Detect which cell encompasses the target text, then output its (x, y) center coordinate. 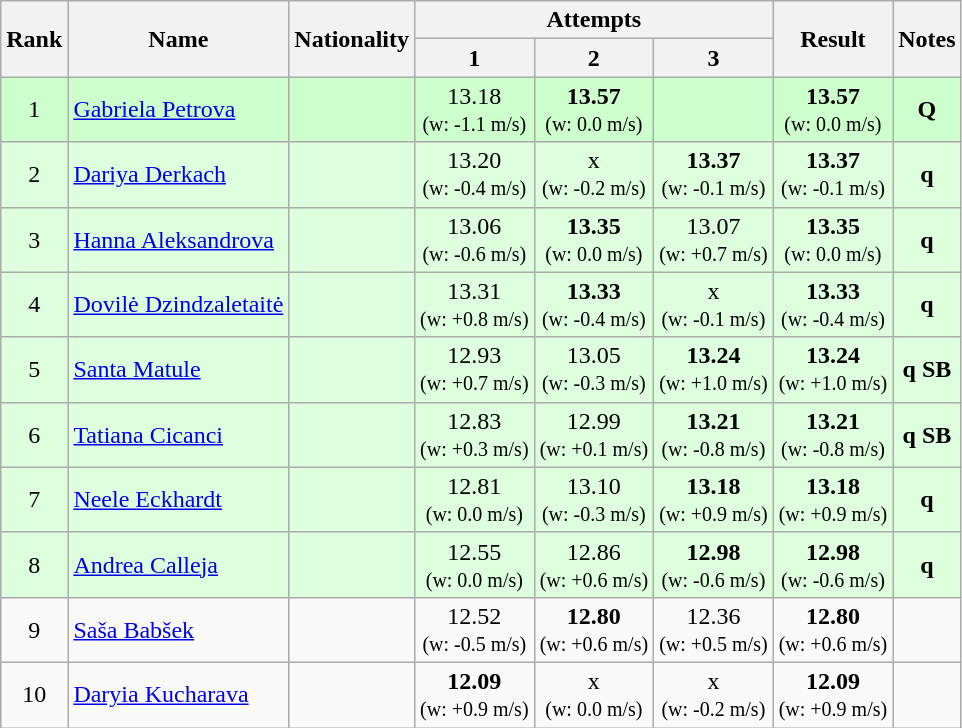
13.06 (w: -0.6 m/s) (475, 240)
7 (34, 500)
Dovilė Dzindzaletaitė (178, 304)
x (w: 0.0 m/s) (594, 694)
5 (34, 370)
Attempts (594, 20)
Q (927, 110)
13.18 (w: -1.1 m/s) (475, 110)
12.55 (w: 0.0 m/s) (475, 564)
6 (34, 434)
Hanna Aleksandrova (178, 240)
Name (178, 39)
Gabriela Petrova (178, 110)
Nationality (352, 39)
Notes (927, 39)
13.05 (w: -0.3 m/s) (594, 370)
Andrea Calleja (178, 564)
Tatiana Cicanci (178, 434)
13.20 (w: -0.4 m/s) (475, 174)
Santa Matule (178, 370)
12.81 (w: 0.0 m/s) (475, 500)
9 (34, 630)
12.86 (w: +0.6 m/s) (594, 564)
Daryia Kucharava (178, 694)
12.99 (w: +0.1 m/s) (594, 434)
Neele Eckhardt (178, 500)
Saša Babšek (178, 630)
4 (34, 304)
Rank (34, 39)
Dariya Derkach (178, 174)
12.52 (w: -0.5 m/s) (475, 630)
13.10 (w: -0.3 m/s) (594, 500)
13.31 (w: +0.8 m/s) (475, 304)
10 (34, 694)
x (w: -0.1 m/s) (714, 304)
Result (833, 39)
12.36 (w: +0.5 m/s) (714, 630)
12.83 (w: +0.3 m/s) (475, 434)
8 (34, 564)
12.93 (w: +0.7 m/s) (475, 370)
13.07 (w: +0.7 m/s) (714, 240)
